Output the [X, Y] coordinate of the center of the cell containing the given text.  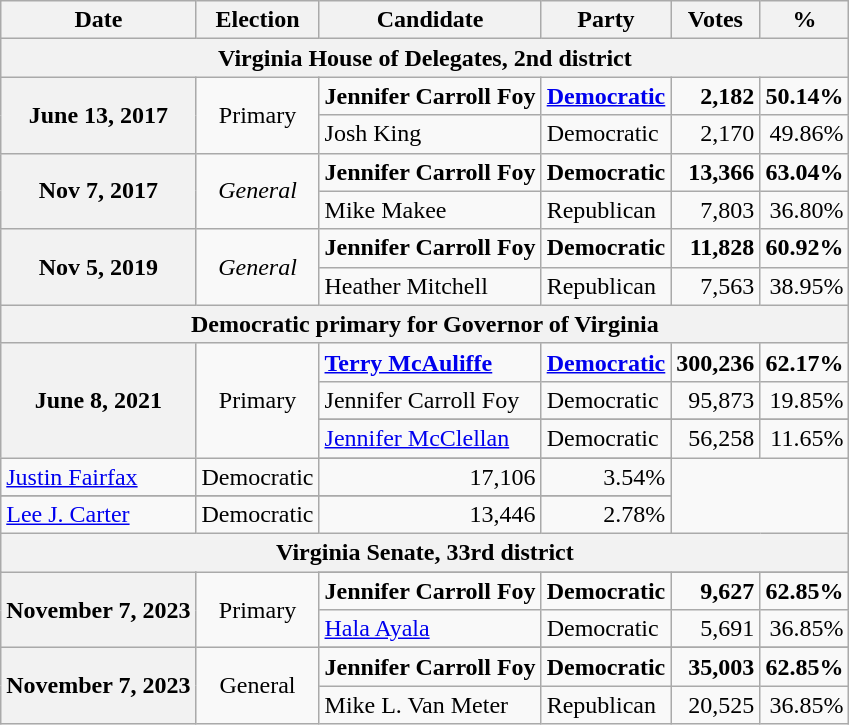
Justin Fairfax [98, 477]
20,525 [716, 705]
3.54% [606, 477]
Hala Ayala [430, 629]
60.92% [804, 248]
9,627 [716, 591]
49.86% [804, 134]
17,106 [430, 477]
63.04% [804, 172]
300,236 [716, 362]
Virginia House of Delegates, 2nd district [425, 58]
Mike L. Van Meter [430, 705]
13,366 [716, 172]
19.85% [804, 400]
36.80% [804, 210]
Nov 7, 2017 [98, 191]
11.65% [804, 438]
35,003 [716, 667]
13,446 [430, 515]
% [804, 20]
Date [98, 20]
Heather Mitchell [430, 286]
7,803 [716, 210]
11,828 [716, 248]
56,258 [716, 438]
95,873 [716, 400]
2.78% [606, 515]
Lee J. Carter [98, 515]
Democratic primary for Governor of Virginia [425, 324]
Election [258, 20]
Candidate [430, 20]
62.17% [804, 362]
Party [606, 20]
June 8, 2021 [98, 400]
Mike Makee [430, 210]
Virginia Senate, 33rd district [425, 553]
Jennifer McClellan [430, 438]
Josh King [430, 134]
Votes [716, 20]
50.14% [804, 96]
7,563 [716, 286]
2,170 [716, 134]
Terry McAuliffe [430, 362]
5,691 [716, 629]
Nov 5, 2019 [98, 267]
2,182 [716, 96]
June 13, 2017 [98, 115]
38.95% [804, 286]
